For the text-containing cell, return its midpoint in (X, Y) coordinate format. 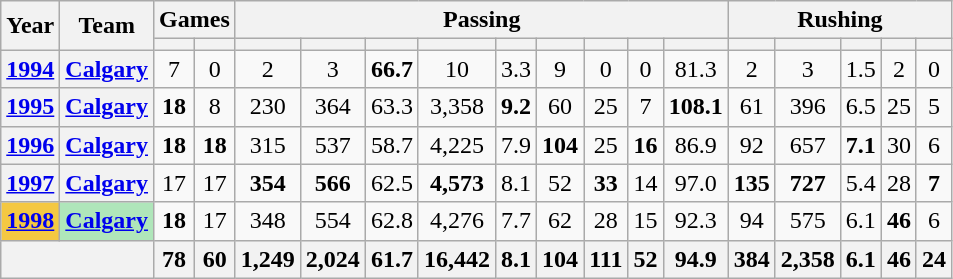
97.0 (696, 183)
2,358 (808, 259)
348 (268, 221)
554 (332, 221)
727 (808, 183)
1,249 (268, 259)
86.9 (696, 145)
81.3 (696, 69)
6.5 (860, 107)
4,573 (456, 183)
Year (30, 26)
63.3 (392, 107)
9 (560, 69)
16 (646, 145)
Team (107, 26)
8 (214, 107)
78 (174, 259)
10 (456, 69)
364 (332, 107)
1995 (30, 107)
384 (752, 259)
354 (268, 183)
24 (934, 259)
Passing (482, 20)
315 (268, 145)
396 (808, 107)
15 (646, 221)
14 (646, 183)
1998 (30, 221)
230 (268, 107)
61.7 (392, 259)
94.9 (696, 259)
61 (752, 107)
3,358 (456, 107)
62.8 (392, 221)
30 (898, 145)
9.2 (516, 107)
7.1 (860, 145)
135 (752, 183)
575 (808, 221)
1997 (30, 183)
657 (808, 145)
94 (752, 221)
16,442 (456, 259)
62.5 (392, 183)
4,225 (456, 145)
566 (332, 183)
3.3 (516, 69)
62 (560, 221)
Games (195, 20)
108.1 (696, 107)
1994 (30, 69)
1.5 (860, 69)
2,024 (332, 259)
5 (934, 107)
66.7 (392, 69)
537 (332, 145)
58.7 (392, 145)
92.3 (696, 221)
5.4 (860, 183)
7.9 (516, 145)
33 (606, 183)
7.7 (516, 221)
Rushing (840, 20)
92 (752, 145)
1996 (30, 145)
4,276 (456, 221)
111 (606, 259)
